From the cell containing the given text, extract its center point as (X, Y) coordinate. 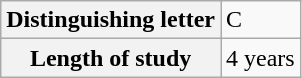
Distinguishing letter (111, 20)
4 years (260, 58)
Length of study (111, 58)
C (260, 20)
